Detect which cell encompasses the target text, then output its (X, Y) center coordinate. 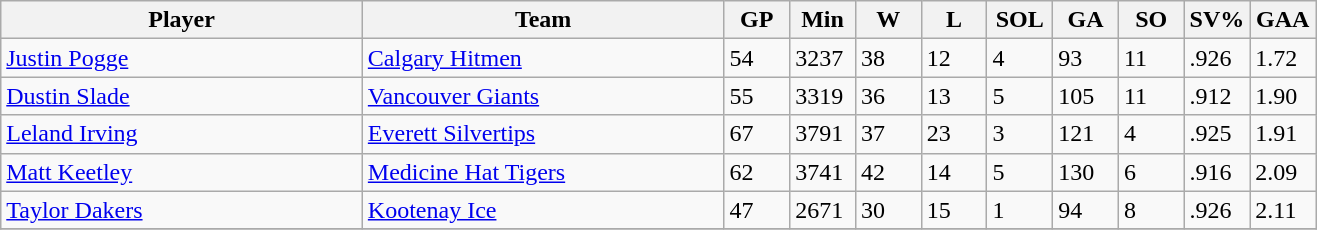
12 (954, 58)
30 (888, 210)
1 (1020, 210)
Dustin Slade (182, 96)
.912 (1217, 96)
67 (757, 134)
1.72 (1283, 58)
.925 (1217, 134)
3741 (823, 172)
1.91 (1283, 134)
Leland Irving (182, 134)
55 (757, 96)
Kootenay Ice (543, 210)
13 (954, 96)
2.09 (1283, 172)
130 (1086, 172)
Justin Pogge (182, 58)
Matt Keetley (182, 172)
.916 (1217, 172)
6 (1151, 172)
47 (757, 210)
SV% (1217, 20)
3319 (823, 96)
42 (888, 172)
8 (1151, 210)
Vancouver Giants (543, 96)
121 (1086, 134)
W (888, 20)
SO (1151, 20)
94 (1086, 210)
Medicine Hat Tigers (543, 172)
GAA (1283, 20)
93 (1086, 58)
105 (1086, 96)
Player (182, 20)
3237 (823, 58)
GP (757, 20)
62 (757, 172)
L (954, 20)
23 (954, 134)
3 (1020, 134)
14 (954, 172)
37 (888, 134)
2.11 (1283, 210)
15 (954, 210)
Taylor Dakers (182, 210)
Everett Silvertips (543, 134)
36 (888, 96)
Team (543, 20)
38 (888, 58)
3791 (823, 134)
SOL (1020, 20)
Min (823, 20)
Calgary Hitmen (543, 58)
GA (1086, 20)
1.90 (1283, 96)
2671 (823, 210)
54 (757, 58)
